Capture the cell that displays the provided text and extract its [X, Y] central coordinate. 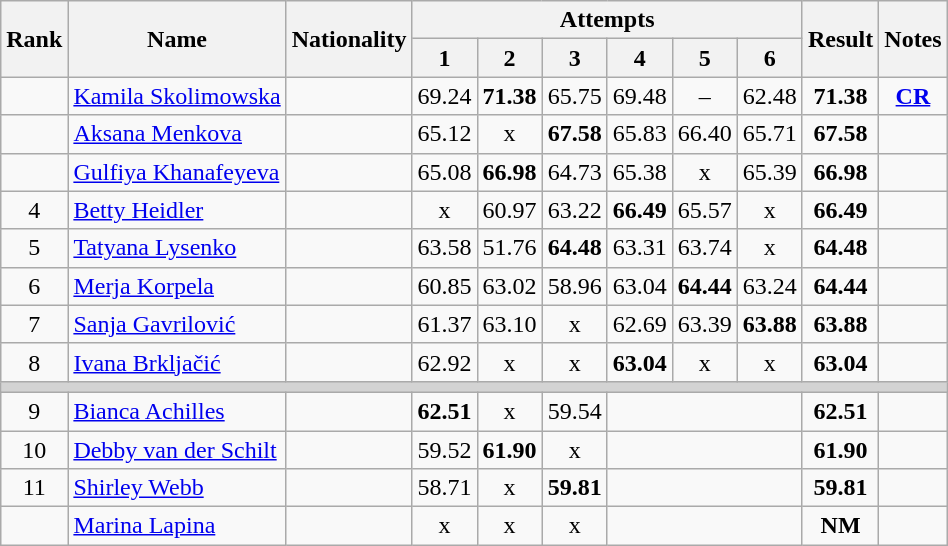
– [704, 96]
63.24 [770, 286]
62.92 [444, 362]
8 [34, 362]
65.57 [704, 210]
65.38 [640, 172]
Bianca Achilles [177, 411]
7 [34, 324]
63.58 [444, 248]
59.52 [444, 449]
62.48 [770, 96]
65.39 [770, 172]
1 [444, 58]
61.37 [444, 324]
59.54 [574, 411]
58.96 [574, 286]
Betty Heidler [177, 210]
10 [34, 449]
69.48 [640, 96]
Ivana Brkljačić [177, 362]
63.02 [510, 286]
Attempts [607, 20]
63.31 [640, 248]
60.97 [510, 210]
58.71 [444, 488]
65.83 [640, 134]
Aksana Menkova [177, 134]
9 [34, 411]
Merja Korpela [177, 286]
69.24 [444, 96]
Nationality [349, 39]
Rank [34, 39]
63.39 [704, 324]
65.12 [444, 134]
2 [510, 58]
11 [34, 488]
63.74 [704, 248]
Tatyana Lysenko [177, 248]
65.08 [444, 172]
64.73 [574, 172]
66.40 [704, 134]
Notes [913, 39]
60.85 [444, 286]
CR [913, 96]
Gulfiya Khanafeyeva [177, 172]
Debby van der Schilt [177, 449]
Marina Lapina [177, 526]
Name [177, 39]
NM [840, 526]
65.71 [770, 134]
63.10 [510, 324]
3 [574, 58]
Sanja Gavrilović [177, 324]
Kamila Skolimowska [177, 96]
Result [840, 39]
62.69 [640, 324]
65.75 [574, 96]
51.76 [510, 248]
Shirley Webb [177, 488]
63.22 [574, 210]
